Search for the cell housing the specified text and yield its (x, y) center coordinate. 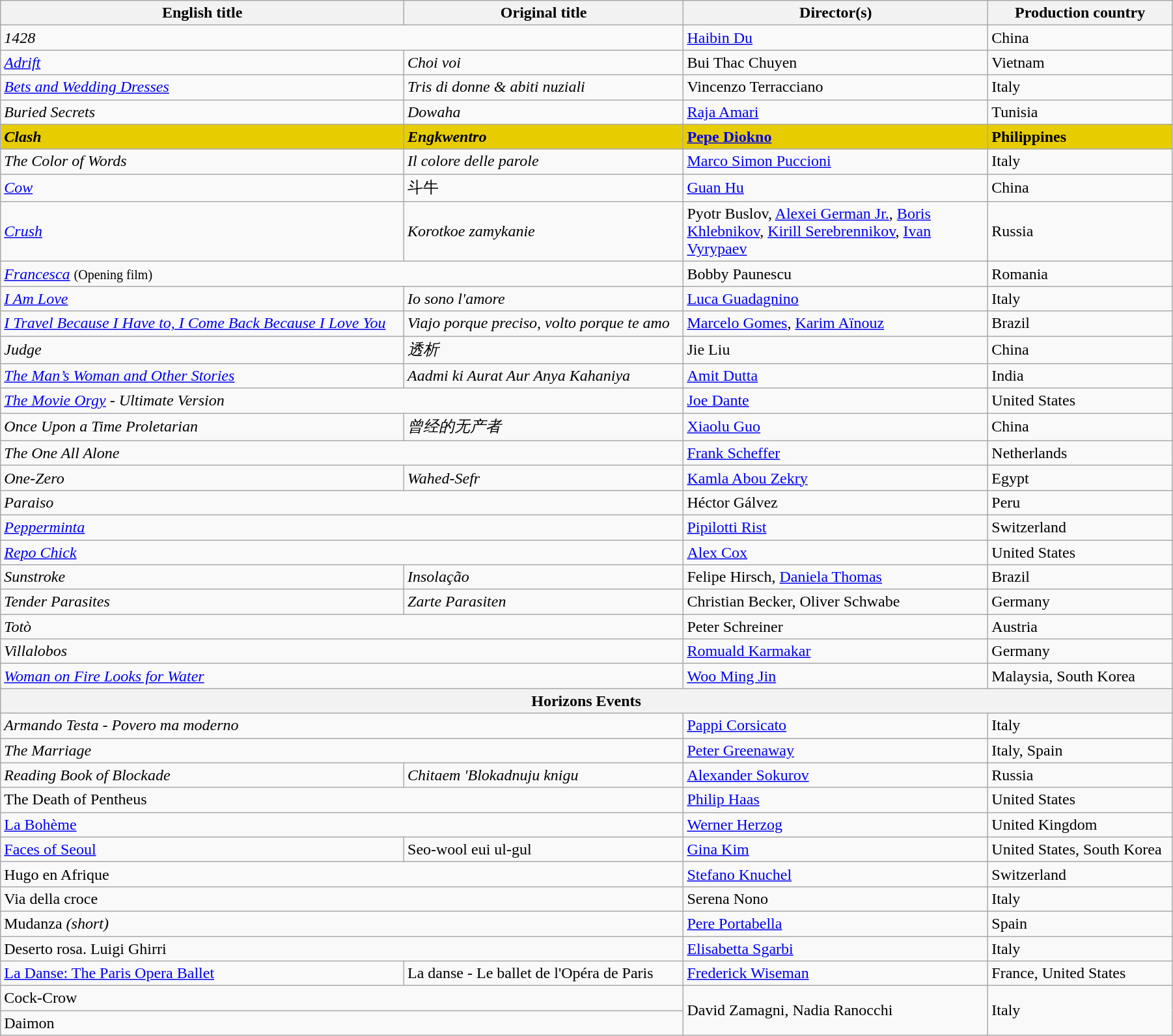
The Movie Orgy - Ultimate Version (342, 401)
France, United States (1081, 974)
The Man’s Woman and Other Stories (202, 376)
Paraiso (342, 502)
Vincenzo Terracciano (836, 87)
Alexander Sokurov (836, 775)
Tender Parasites (202, 602)
Horizons Events (586, 701)
Raja Amari (836, 112)
Repo Chick (342, 552)
Héctor Gálvez (836, 502)
Io sono l'amore (544, 299)
Deserto rosa. Luigi Ghirri (342, 948)
Elisabetta Sgarbi (836, 948)
Philippines (1081, 137)
Pappi Corsicato (836, 726)
Peru (1081, 502)
Egypt (1081, 478)
Peter Schreiner (836, 627)
Bobby Paunescu (836, 274)
Pyotr Buslov, Alexei German Jr., Boris Khlebnikov, Kirill Serebrennikov, Ivan Vyrypaev (836, 232)
Christian Becker, Oliver Schwabe (836, 602)
Original title (544, 13)
Joe Dante (836, 401)
Pepperminta (342, 527)
Marco Simon Puccioni (836, 161)
Bui Thac Chuyen (836, 62)
1428 (342, 38)
Luca Guadagnino (836, 299)
Cow (202, 187)
Woo Ming Jin (836, 676)
Insolação (544, 577)
Choi voi (544, 62)
The Marriage (342, 750)
Crush (202, 232)
Serena Nono (836, 899)
斗牛 (544, 187)
Hugo en Afrique (342, 874)
Sunstroke (202, 577)
Stefano Knuchel (836, 874)
The One All Alone (342, 453)
Tunisia (1081, 112)
Peter Greenaway (836, 750)
Philip Haas (836, 800)
Il colore delle parole (544, 161)
Malaysia, South Korea (1081, 676)
Austria (1081, 627)
Faces of Seoul (202, 849)
Totò (342, 627)
Italy, Spain (1081, 750)
Pere Portabella (836, 923)
Marcelo Gomes, Karim Aïnouz (836, 323)
United Kingdom (1081, 825)
Production country (1081, 13)
Werner Herzog (836, 825)
India (1081, 376)
United States, South Korea (1081, 849)
Francesca (Opening film) (342, 274)
Zarte Parasiten (544, 602)
Reading Book of Blockade (202, 775)
Tris di donne & abiti nuziali (544, 87)
Woman on Fire Looks for Water (342, 676)
La Danse: The Paris Opera Ballet (202, 974)
Wahed-Sefr (544, 478)
Korotkoe zamykanie (544, 232)
Frederick Wiseman (836, 974)
Director(s) (836, 13)
One-Zero (202, 478)
Haibin Du (836, 38)
透析 (544, 350)
Judge (202, 350)
Buried Secrets (202, 112)
La Bohème (342, 825)
Cock-Crow (342, 998)
Seo-wool eui ul-gul (544, 849)
Felipe Hirsch, Daniela Thomas (836, 577)
Mudanza (short) (342, 923)
Clash (202, 137)
Chitaem 'Blokadnuju knigu (544, 775)
Spain (1081, 923)
Armando Testa - Povero ma moderno (342, 726)
Aadmi ki Aurat Aur Anya Kahaniya (544, 376)
Once Upon a Time Proletarian (202, 427)
Guan Hu (836, 187)
Via della croce (342, 899)
Amit Dutta (836, 376)
The Death of Pentheus (342, 800)
Xiaolu Guo (836, 427)
曾经的无产者 (544, 427)
Pipilotti Rist (836, 527)
Frank Scheffer (836, 453)
Daimon (342, 1023)
English title (202, 13)
Vietnam (1081, 62)
Netherlands (1081, 453)
Kamla Abou Zekry (836, 478)
Adrift (202, 62)
Pepe Diokno (836, 137)
Viajo porque preciso, volto porque te amo (544, 323)
Dowaha (544, 112)
David Zamagni, Nadia Ranocchi (836, 1011)
Villalobos (342, 651)
I Travel Because I Have to, I Come Back Because I Love You (202, 323)
Bets and Wedding Dresses (202, 87)
La danse - Le ballet de l'Opéra de Paris (544, 974)
Alex Cox (836, 552)
Jie Liu (836, 350)
Romania (1081, 274)
Romuald Karmakar (836, 651)
I Am Love (202, 299)
Engkwentro (544, 137)
Gina Kim (836, 849)
The Color of Words (202, 161)
